Search for the cell housing the specified text and yield its [X, Y] center coordinate. 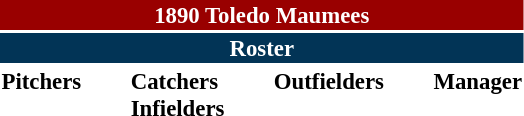
1890 Toledo Maumees [262, 15]
Roster [262, 48]
